Capture the cell that displays the provided text and extract its (x, y) central coordinate. 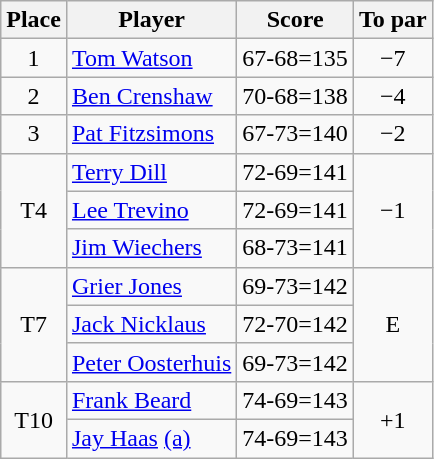
Terry Dill (151, 172)
Jim Wiechers (151, 248)
Place (34, 20)
Jack Nicklaus (151, 324)
−4 (392, 96)
−2 (392, 134)
+1 (392, 419)
−1 (392, 210)
Ben Crenshaw (151, 96)
72-70=142 (296, 324)
1 (34, 58)
Pat Fitzsimons (151, 134)
Tom Watson (151, 58)
Grier Jones (151, 286)
3 (34, 134)
Lee Trevino (151, 210)
68-73=141 (296, 248)
2 (34, 96)
Frank Beard (151, 400)
67-73=140 (296, 134)
Score (296, 20)
Player (151, 20)
T10 (34, 419)
Peter Oosterhuis (151, 362)
70-68=138 (296, 96)
67-68=135 (296, 58)
E (392, 324)
T7 (34, 324)
Jay Haas (a) (151, 438)
T4 (34, 210)
−7 (392, 58)
To par (392, 20)
